Capture the cell that displays the provided text and extract its [X, Y] central coordinate. 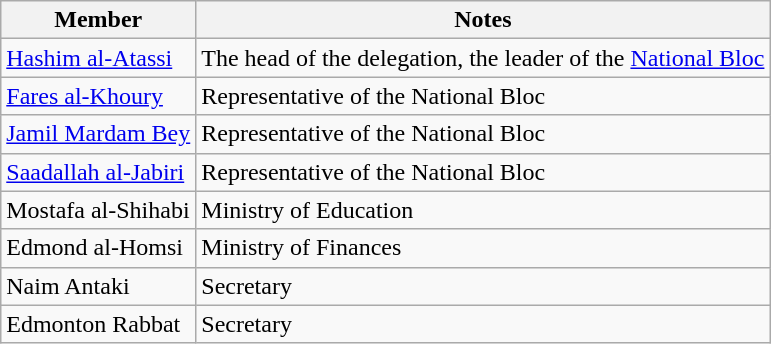
Ministry of Finances [483, 248]
Naim Antaki [98, 286]
Fares al-Khoury [98, 96]
Edmond al-Homsi [98, 248]
Saadallah al-Jabiri [98, 172]
Jamil Mardam Bey [98, 134]
Mostafa al-Shihabi [98, 210]
Hashim al-Atassi [98, 58]
Ministry of Education [483, 210]
Notes [483, 20]
Member [98, 20]
Edmonton Rabbat [98, 324]
The head of the delegation, the leader of the National Bloc [483, 58]
